Search for the cell housing the specified text and yield its [X, Y] center coordinate. 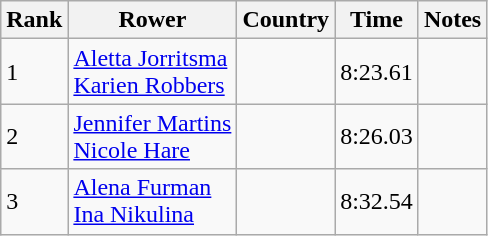
Aletta JorritsmaKarien Robbers [152, 72]
Notes [452, 20]
1 [34, 72]
3 [34, 202]
Time [377, 20]
Rower [152, 20]
Alena FurmanIna Nikulina [152, 202]
8:23.61 [377, 72]
2 [34, 136]
Rank [34, 20]
Country [286, 20]
8:26.03 [377, 136]
Jennifer MartinsNicole Hare [152, 136]
8:32.54 [377, 202]
